Return (X, Y) of the center of cell containing provided text 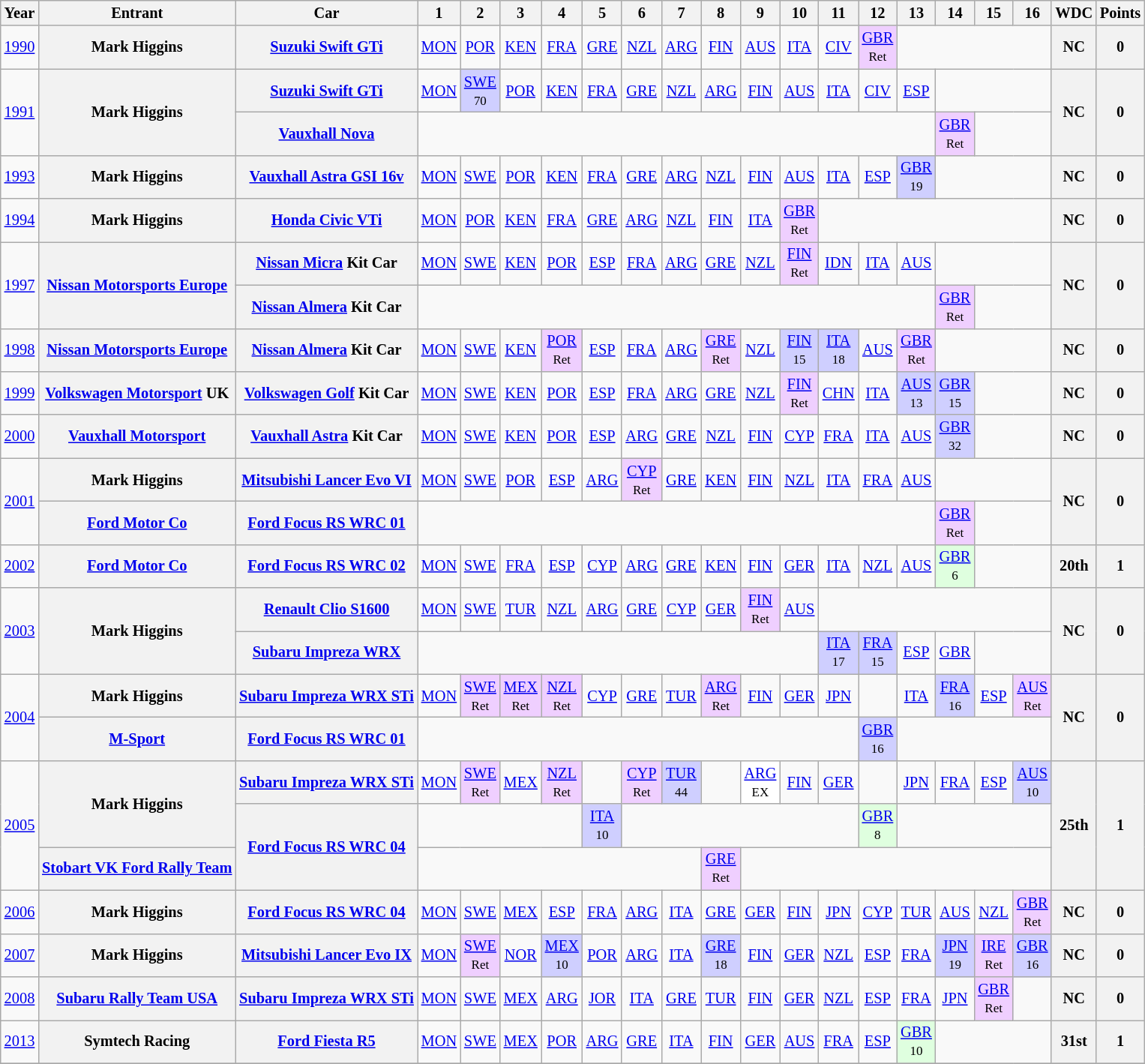
2006 (19, 912)
Points (1120, 13)
2 (480, 13)
Entrant (136, 13)
MEXRet (520, 696)
25th (1074, 825)
Nissan Micra Kit Car (327, 263)
FIN15 (799, 350)
2008 (19, 998)
AUS10 (1033, 782)
1994 (19, 220)
AUSRet (1033, 696)
ITA18 (838, 350)
Vauxhall Astra GSI 16v (327, 177)
WDC (1074, 13)
FRA16 (955, 696)
Vauxhall Motorsport (136, 436)
6 (642, 13)
Volkswagen Motorsport UK (136, 393)
Vauxhall Astra Kit Car (327, 436)
Mitsubishi Lancer Evo VI (327, 480)
1999 (19, 393)
Volkswagen Golf Kit Car (327, 393)
Stobart VK Ford Rally Team (136, 868)
ITA17 (838, 652)
31st (1074, 1042)
FRA15 (878, 652)
3 (520, 13)
ARGEX (760, 782)
13 (916, 13)
GBR8 (878, 826)
PORRet (562, 350)
9 (760, 13)
2013 (19, 1042)
CHN (838, 393)
20th (1074, 566)
11 (838, 13)
1993 (19, 177)
1997 (19, 285)
1991 (19, 112)
Honda Civic VTi (327, 220)
12 (878, 13)
GBR (955, 652)
2001 (19, 501)
15 (994, 13)
ARGRet (721, 696)
Symtech Racing (136, 1042)
Subaru Impreza WRX (327, 652)
GBR6 (955, 566)
Car (327, 13)
1998 (19, 350)
5 (603, 13)
IRERet (994, 955)
10 (799, 13)
IDN (838, 263)
MEX10 (562, 955)
2005 (19, 825)
14 (955, 13)
M-Sport (136, 739)
GRE18 (721, 955)
AUS13 (916, 393)
2000 (19, 436)
NOR (520, 955)
Mitsubishi Lancer Evo IX (327, 955)
GBR19 (916, 177)
SWE70 (480, 91)
8 (721, 13)
GBR32 (955, 436)
4 (562, 13)
Ford Fiesta R5 (327, 1042)
Vauxhall Nova (327, 133)
2007 (19, 955)
GBR15 (955, 393)
TUR44 (681, 782)
Subaru Rally Team USA (136, 998)
JPN19 (955, 955)
JOR (603, 998)
Ford Focus RS WRC 02 (327, 566)
2003 (19, 631)
1990 (19, 47)
Renault Clio S1600 (327, 610)
7 (681, 13)
2004 (19, 717)
GBR10 (916, 1042)
2002 (19, 566)
ITA10 (603, 826)
16 (1033, 13)
Year (19, 13)
